Return [X, Y] of the center of cell containing provided text 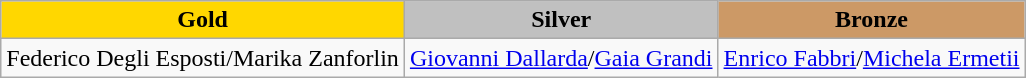
Federico Degli Esposti/Marika Zanforlin [203, 58]
Gold [203, 20]
Silver [561, 20]
Enrico Fabbri/Michela Ermetii [872, 58]
Giovanni Dallarda/Gaia Grandi [561, 58]
Bronze [872, 20]
